Return [X, Y] of the center of cell containing provided text 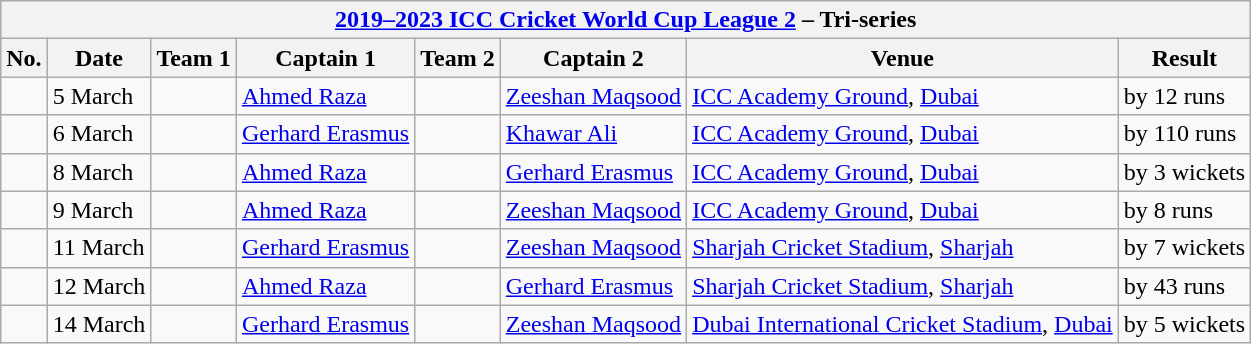
by 3 wickets [1184, 172]
8 March [99, 172]
Khawar Ali [593, 134]
Dubai International Cricket Stadium, Dubai [903, 324]
by 43 runs [1184, 286]
Team 1 [194, 58]
2019–2023 ICC Cricket World Cup League 2 – Tri-series [626, 20]
11 March [99, 248]
by 110 runs [1184, 134]
Venue [903, 58]
14 March [99, 324]
12 March [99, 286]
No. [24, 58]
6 March [99, 134]
Team 2 [458, 58]
9 March [99, 210]
by 12 runs [1184, 96]
Captain 1 [325, 58]
Result [1184, 58]
by 8 runs [1184, 210]
Captain 2 [593, 58]
by 7 wickets [1184, 248]
5 March [99, 96]
by 5 wickets [1184, 324]
Date [99, 58]
